Determine the [X, Y] coordinate at the center of the cell enclosing the given text.  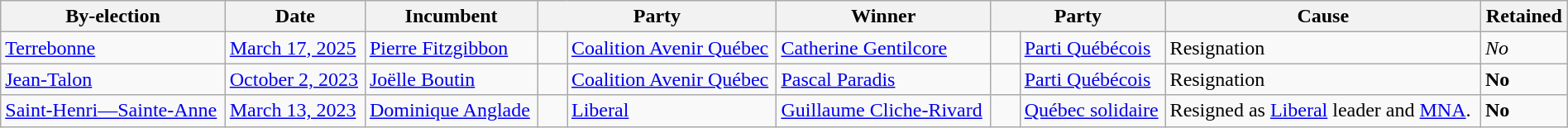
Dominique Anglade [451, 111]
Resigned as Liberal leader and MNA. [1323, 111]
Terrebonne [112, 48]
Cause [1323, 17]
March 17, 2025 [294, 48]
Winner [883, 17]
Jean-Talon [112, 79]
By-election [112, 17]
Date [294, 17]
Saint-Henri—Sainte-Anne [112, 111]
Québec solidaire [1092, 111]
Retained [1523, 17]
Catherine Gentilcore [883, 48]
Pascal Paradis [883, 79]
March 13, 2023 [294, 111]
Joëlle Boutin [451, 79]
October 2, 2023 [294, 79]
Liberal [672, 111]
Guillaume Cliche-Rivard [883, 111]
Pierre Fitzgibbon [451, 48]
Incumbent [451, 17]
